Return [X, Y] of the center of cell containing provided text 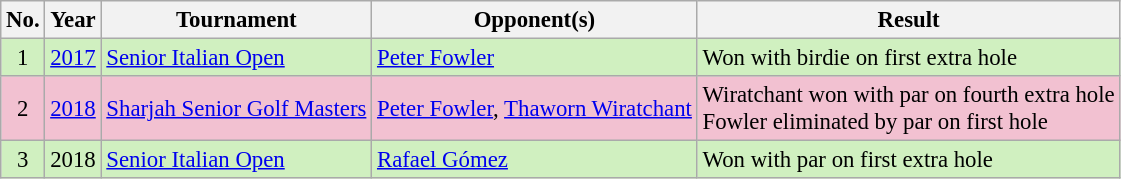
Result [908, 20]
Won with par on first extra hole [908, 160]
Peter Fowler [535, 58]
Rafael Gómez [535, 160]
Won with birdie on first extra hole [908, 58]
Opponent(s) [535, 20]
Sharjah Senior Golf Masters [236, 108]
Tournament [236, 20]
Wiratchant won with par on fourth extra holeFowler eliminated by par on first hole [908, 108]
Year [73, 20]
No. [23, 20]
1 [23, 58]
3 [23, 160]
2 [23, 108]
2017 [73, 58]
Peter Fowler, Thaworn Wiratchant [535, 108]
